Capture the cell that displays the provided text and extract its [x, y] central coordinate. 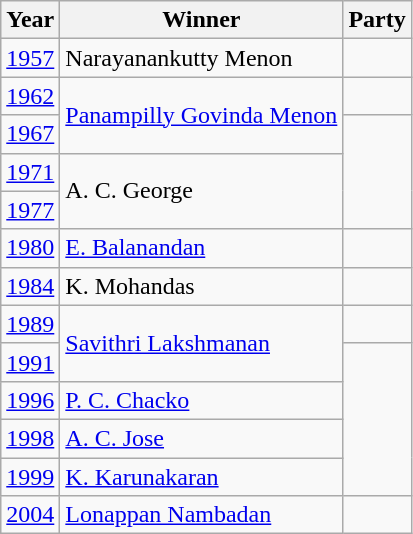
Narayanankutty Menon [202, 58]
1962 [30, 96]
Savithri Lakshmanan [202, 343]
1980 [30, 248]
Lonappan Nambadan [202, 515]
Panampilly Govinda Menon [202, 115]
Party [377, 20]
1967 [30, 134]
1998 [30, 438]
1991 [30, 362]
1996 [30, 400]
1971 [30, 172]
2004 [30, 515]
K. Mohandas [202, 286]
E. Balanandan [202, 248]
P. C. Chacko [202, 400]
A. C. Jose [202, 438]
Winner [202, 20]
A. C. George [202, 191]
1989 [30, 324]
1977 [30, 210]
1957 [30, 58]
1984 [30, 286]
1999 [30, 477]
Year [30, 20]
K. Karunakaran [202, 477]
